Identify which cell holds the provided text, then report its [x, y] central coordinate. 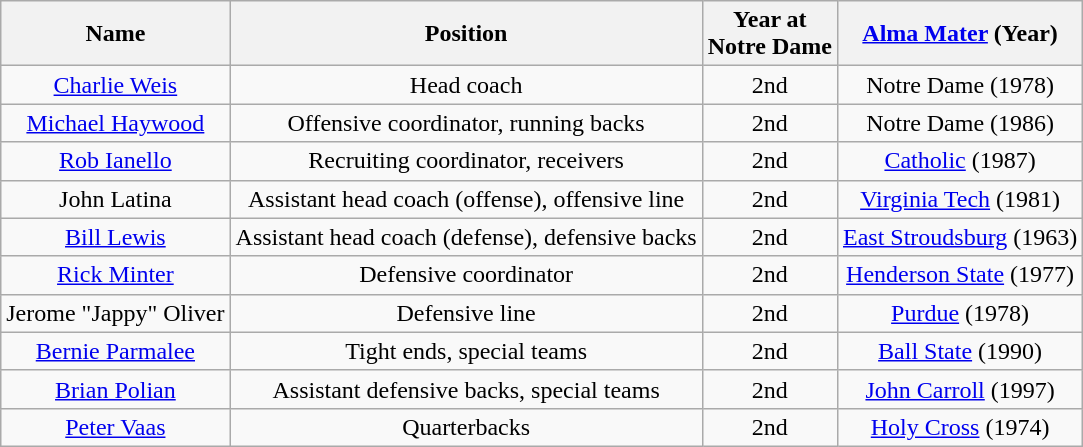
Quarterbacks [466, 427]
Catholic (1987) [960, 161]
Notre Dame (1986) [960, 123]
Purdue (1978) [960, 313]
Holy Cross (1974) [960, 427]
Brian Polian [116, 389]
Henderson State (1977) [960, 275]
Recruiting coordinator, receivers [466, 161]
Offensive coordinator, running backs [466, 123]
Defensive line [466, 313]
Position [466, 34]
Rick Minter [116, 275]
Michael Haywood [116, 123]
Assistant head coach (offense), offensive line [466, 199]
Rob Ianello [116, 161]
Year at Notre Dame [770, 34]
Name [116, 34]
Virginia Tech (1981) [960, 199]
Bill Lewis [116, 237]
Charlie Weis [116, 85]
Defensive coordinator [466, 275]
Tight ends, special teams [466, 351]
Bernie Parmalee [116, 351]
John Carroll (1997) [960, 389]
Peter Vaas [116, 427]
Jerome "Jappy" Oliver [116, 313]
Alma Mater (Year) [960, 34]
Assistant defensive backs, special teams [466, 389]
Head coach [466, 85]
Ball State (1990) [960, 351]
John Latina [116, 199]
East Stroudsburg (1963) [960, 237]
Assistant head coach (defense), defensive backs [466, 237]
Notre Dame (1978) [960, 85]
